Determine the (X, Y) coordinate at the center of the cell enclosing the given text.  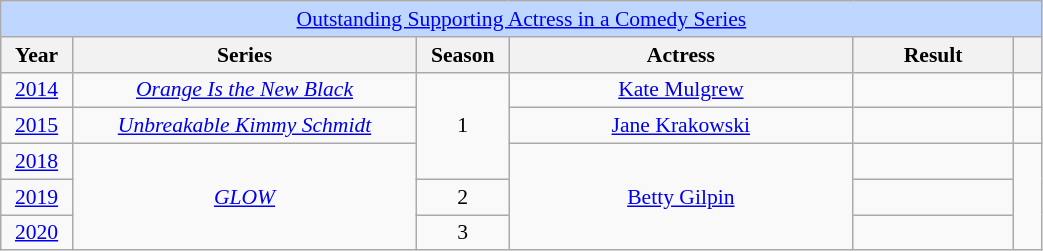
Orange Is the New Black (244, 90)
2018 (37, 162)
Betty Gilpin (681, 198)
2019 (37, 197)
Series (244, 55)
Outstanding Supporting Actress in a Comedy Series (522, 19)
Jane Krakowski (681, 126)
Unbreakable Kimmy Schmidt (244, 126)
GLOW (244, 198)
3 (463, 233)
2020 (37, 233)
2 (463, 197)
2014 (37, 90)
Year (37, 55)
Actress (681, 55)
Season (463, 55)
1 (463, 126)
Kate Mulgrew (681, 90)
Result (933, 55)
2015 (37, 126)
